Identify which cell holds the provided text, then report its (X, Y) central coordinate. 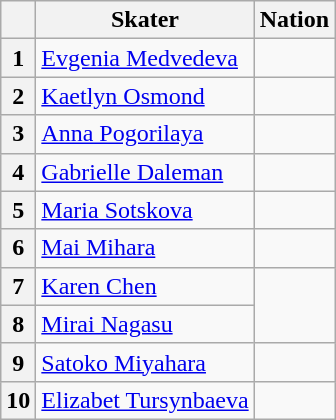
Kaetlyn Osmond (145, 96)
Satoko Miyahara (145, 362)
4 (18, 172)
7 (18, 286)
5 (18, 210)
1 (18, 58)
Evgenia Medvedeva (145, 58)
3 (18, 134)
Nation (294, 20)
9 (18, 362)
Gabrielle Daleman (145, 172)
Elizabet Tursynbaeva (145, 400)
6 (18, 248)
Karen Chen (145, 286)
Anna Pogorilaya (145, 134)
Mai Mihara (145, 248)
2 (18, 96)
Maria Sotskova (145, 210)
Mirai Nagasu (145, 324)
8 (18, 324)
Skater (145, 20)
10 (18, 400)
